Return the (X, Y) coordinate for the center point of the cell that contains the specified text.  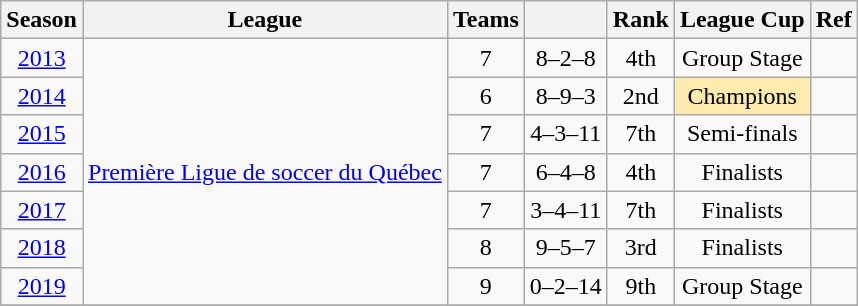
2018 (42, 248)
Première Ligue de soccer du Québec (264, 172)
9th (640, 286)
League Cup (742, 20)
9–5–7 (566, 248)
Rank (640, 20)
3rd (640, 248)
League (264, 20)
0–2–14 (566, 286)
2019 (42, 286)
2014 (42, 96)
2015 (42, 134)
9 (486, 286)
Teams (486, 20)
8 (486, 248)
6–4–8 (566, 172)
Season (42, 20)
2016 (42, 172)
Ref (834, 20)
8–2–8 (566, 58)
2nd (640, 96)
2013 (42, 58)
2017 (42, 210)
6 (486, 96)
4–3–11 (566, 134)
8–9–3 (566, 96)
Semi-finals (742, 134)
3–4–11 (566, 210)
Champions (742, 96)
